Locate the cell with the specified text and output its (x, y) center coordinate. 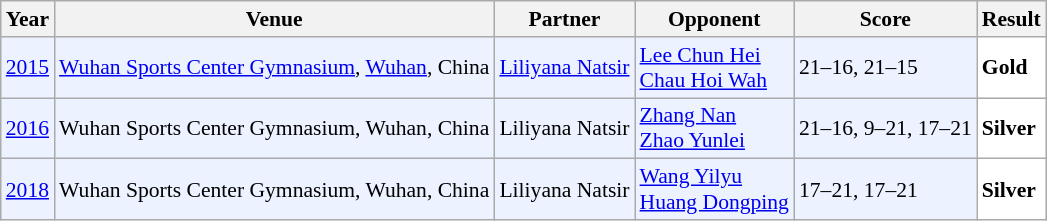
Wang Yilyu Huang Dongping (714, 190)
21–16, 21–15 (886, 68)
Opponent (714, 19)
21–16, 9–21, 17–21 (886, 128)
Result (1012, 19)
2016 (28, 128)
Zhang Nan Zhao Yunlei (714, 128)
Lee Chun Hei Chau Hoi Wah (714, 68)
Partner (564, 19)
Score (886, 19)
2018 (28, 190)
Year (28, 19)
Gold (1012, 68)
Venue (274, 19)
17–21, 17–21 (886, 190)
2015 (28, 68)
